Locate the cell with the specified text and output its [X, Y] center coordinate. 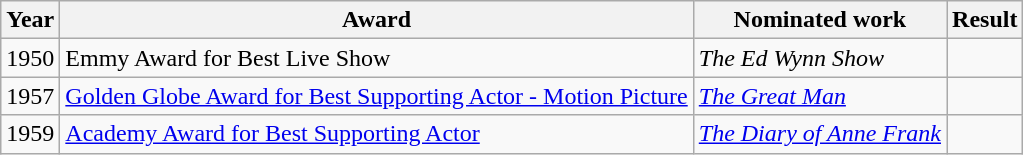
Year [30, 20]
The Great Man [820, 96]
The Ed Wynn Show [820, 58]
Result [985, 20]
Nominated work [820, 20]
The Diary of Anne Frank [820, 134]
Academy Award for Best Supporting Actor [376, 134]
Award [376, 20]
Golden Globe Award for Best Supporting Actor - Motion Picture [376, 96]
1959 [30, 134]
1950 [30, 58]
Emmy Award for Best Live Show [376, 58]
1957 [30, 96]
